Pinpoint the cell where the given text exists, returning its (X, Y) midpoint coordinate. 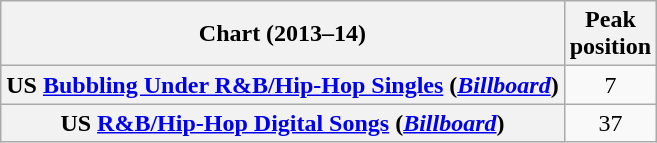
US Bubbling Under R&B/Hip-Hop Singles (Billboard) (282, 85)
7 (610, 85)
US R&B/Hip-Hop Digital Songs (Billboard) (282, 123)
Peakposition (610, 34)
Chart (2013–14) (282, 34)
37 (610, 123)
